Search for the cell housing the specified text and yield its (X, Y) center coordinate. 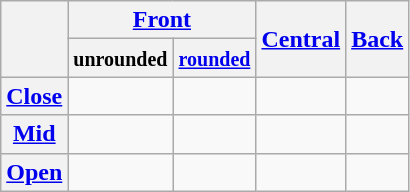
Back (378, 39)
rounded (214, 58)
Central (301, 39)
Close (34, 96)
Open (34, 172)
Front (162, 20)
Mid (34, 134)
unrounded (120, 58)
